Scan for the cell matching the given text and deliver its [x, y] coordinate at center. 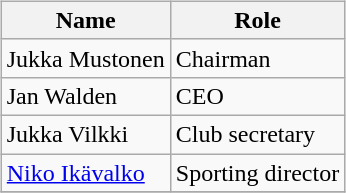
Jukka Vilkki [86, 134]
Jukka Mustonen [86, 58]
Role [257, 20]
Niko Ikävalko [86, 173]
Chairman [257, 58]
Sporting director [257, 173]
Name [86, 20]
CEO [257, 96]
Jan Walden [86, 96]
Club secretary [257, 134]
